Scan for the cell matching the given text and deliver its (x, y) coordinate at center. 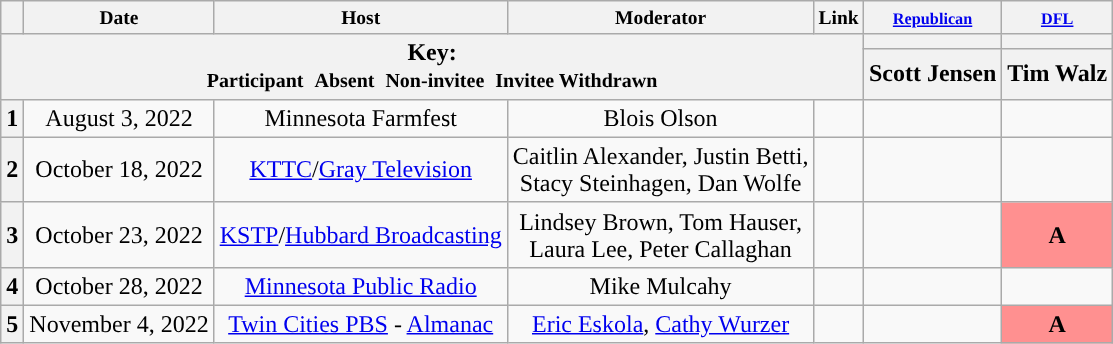
Link (838, 18)
October 18, 2022 (119, 170)
2 (12, 170)
Moderator (660, 18)
Caitlin Alexander, Justin Betti,Stacy Steinhagen, Dan Wolfe (660, 170)
Scott Jensen (932, 74)
KTTC/Gray Television (360, 170)
Mike Mulcahy (660, 286)
August 3, 2022 (119, 118)
Host (360, 18)
Minnesota Farmfest (360, 118)
Blois Olson (660, 118)
4 (12, 286)
Date (119, 18)
October 28, 2022 (119, 286)
DFL (1058, 18)
Lindsey Brown, Tom Hauser,Laura Lee, Peter Callaghan (660, 234)
KSTP/Hubbard Broadcasting (360, 234)
5 (12, 324)
3 (12, 234)
Republican (932, 18)
1 (12, 118)
October 23, 2022 (119, 234)
November 4, 2022 (119, 324)
Twin Cities PBS - Almanac (360, 324)
Tim Walz (1058, 74)
Key: Participant Absent Non-invitee Invitee Withdrawn (432, 66)
Eric Eskola, Cathy Wurzer (660, 324)
Minnesota Public Radio (360, 286)
